From the cell containing the given text, extract its center point as (x, y) coordinate. 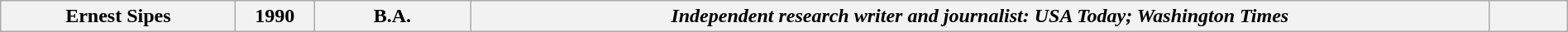
1990 (275, 16)
Ernest Sipes (118, 16)
B.A. (392, 16)
Independent research writer and journalist: USA Today; Washington Times (979, 16)
